For the text-containing cell, return its midpoint in [x, y] coordinate format. 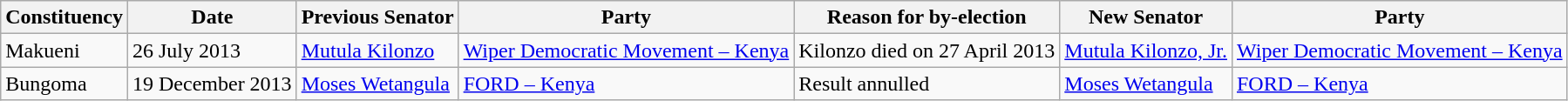
19 December 2013 [212, 84]
Mutula Kilonzo, Jr. [1146, 50]
Kilonzo died on 27 April 2013 [927, 50]
Previous Senator [377, 17]
Result annulled [927, 84]
Makueni [64, 50]
Mutula Kilonzo [377, 50]
Reason for by-election [927, 17]
26 July 2013 [212, 50]
Constituency [64, 17]
Bungoma [64, 84]
New Senator [1146, 17]
Date [212, 17]
